Identify which cell holds the provided text, then report its [x, y] central coordinate. 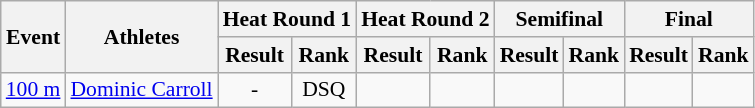
Event [34, 36]
- [255, 90]
Heat Round 2 [425, 19]
Semifinal [560, 19]
Heat Round 1 [287, 19]
Dominic Carroll [141, 90]
Final [688, 19]
100 m [34, 90]
DSQ [324, 90]
Athletes [141, 36]
